Return (X, Y) of the center of cell containing provided text 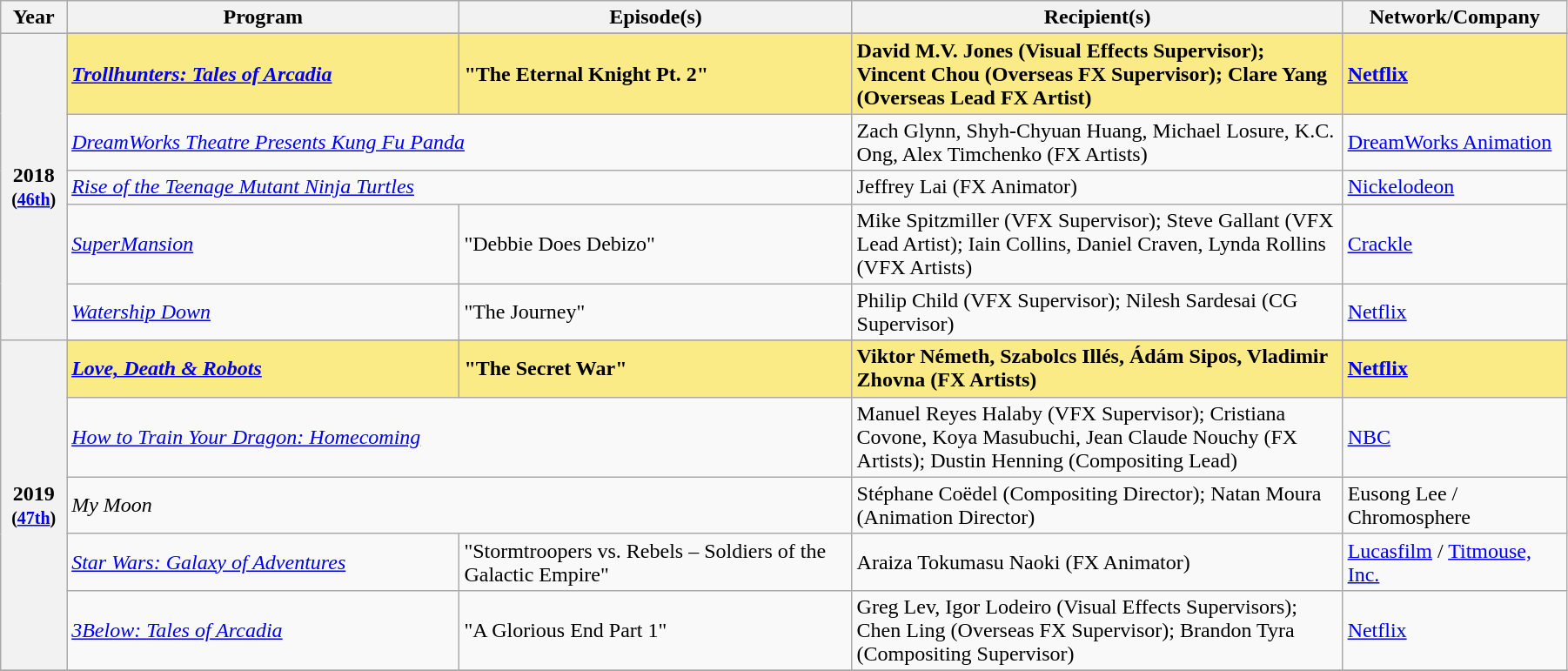
Stéphane Coëdel (Compositing Director); Natan Moura (Animation Director) (1097, 505)
Star Wars: Galaxy of Adventures (263, 562)
Nickelodeon (1455, 187)
Manuel Reyes Halaby (VFX Supervisor); Cristiana Covone, Koya Masubuchi, Jean Claude Nouchy (FX Artists); Dustin Henning (Compositing Lead) (1097, 437)
Program (263, 17)
2018 (46th) (34, 187)
NBC (1455, 437)
Year (34, 17)
Mike Spitzmiller (VFX Supervisor); Steve Gallant (VFX Lead Artist); Iain Collins, Daniel Craven, Lynda Rollins (VFX Artists) (1097, 244)
Philip Child (VFX Supervisor); Nilesh Sardesai (CG Supervisor) (1097, 312)
Love, Death & Robots (263, 369)
Araiza Tokumasu Naoki (FX Animator) (1097, 562)
"The Eternal Knight Pt. 2" (656, 74)
Lucasfilm / Titmouse, Inc. (1455, 562)
My Moon (459, 505)
Trollhunters: Tales of Arcadia (263, 74)
DreamWorks Theatre Presents Kung Fu Panda (459, 143)
Jeffrey Lai (FX Animator) (1097, 187)
Rise of the Teenage Mutant Ninja Turtles (459, 187)
"Stormtroopers vs. Rebels – Soldiers of the Galactic Empire" (656, 562)
Greg Lev, Igor Lodeiro (Visual Effects Supervisors); Chen Ling (Overseas FX Supervisor); Brandon Tyra (Compositing Supervisor) (1097, 630)
Episode(s) (656, 17)
Viktor Németh, Szabolcs Illés, Ádám Sipos, Vladimir Zhovna (FX Artists) (1097, 369)
2019 (47th) (34, 505)
How to Train Your Dragon: Homecoming (459, 437)
DreamWorks Animation (1455, 143)
3Below: Tales of Arcadia (263, 630)
Recipient(s) (1097, 17)
Watership Down (263, 312)
"The Secret War" (656, 369)
Zach Glynn, Shyh-Chyuan Huang, Michael Losure, K.C. Ong, Alex Timchenko (FX Artists) (1097, 143)
Crackle (1455, 244)
SuperMansion (263, 244)
"Debbie Does Debizo" (656, 244)
David M.V. Jones (Visual Effects Supervisor); Vincent Chou (Overseas FX Supervisor); Clare Yang (Overseas Lead FX Artist) (1097, 74)
Eusong Lee / Chromosphere (1455, 505)
Network/Company (1455, 17)
"A Glorious End Part 1" (656, 630)
"The Journey" (656, 312)
